Scan for the cell matching the given text and deliver its (X, Y) coordinate at center. 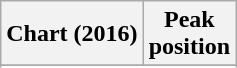
Chart (2016) (72, 34)
Peak position (189, 34)
